Detect which cell encompasses the target text, then output its [x, y] center coordinate. 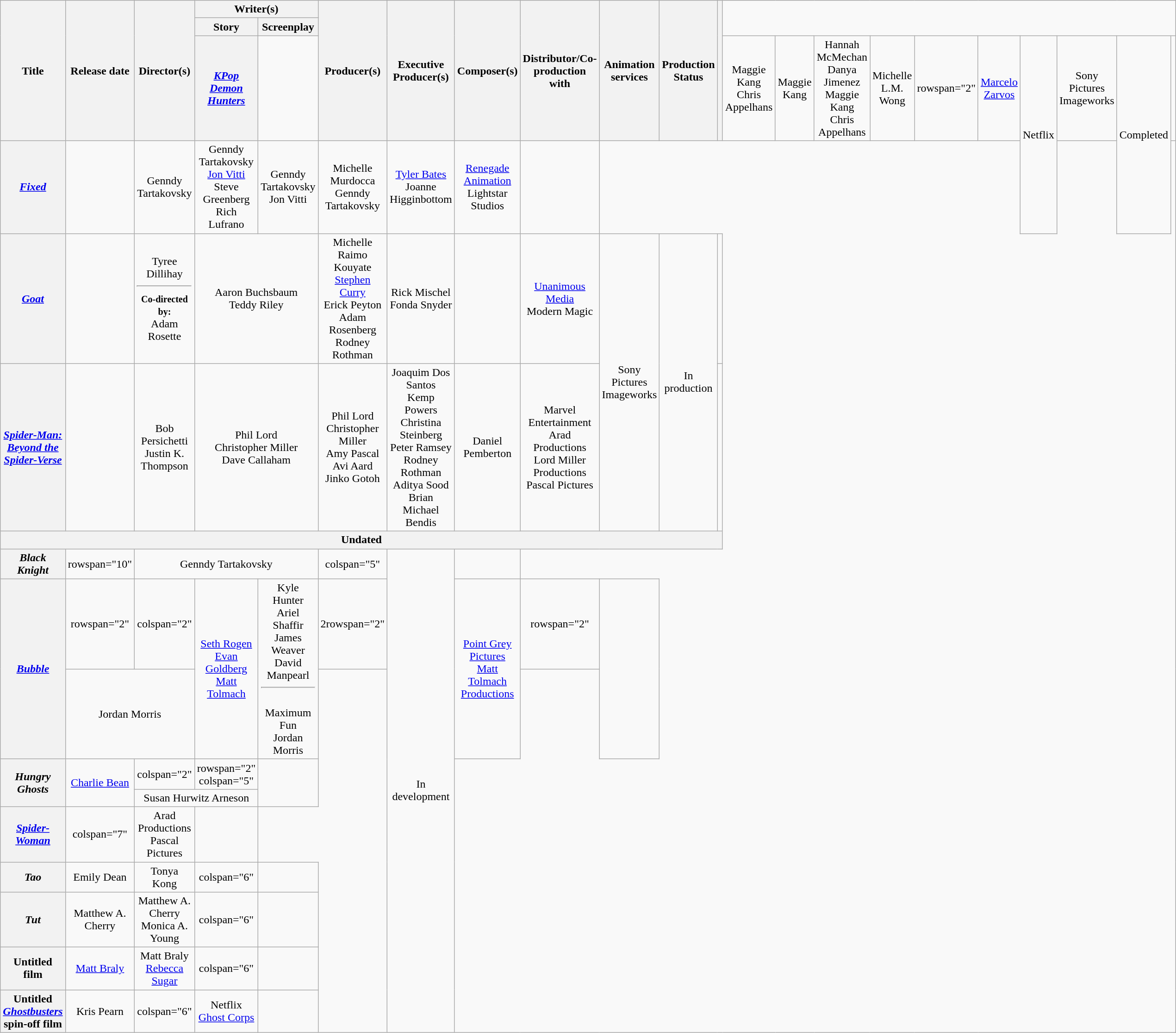
Bubble [33, 669]
Matt Braly [100, 969]
Hannah McMechanDanya JimenezMaggie KangChris Appelhans [842, 88]
In production [689, 382]
rowspan="2" colspan="5" [226, 774]
Hungry Ghosts [33, 783]
Netflix [1039, 134]
Renegade AnimationLightstar Studios [487, 187]
Tyler BatesJoanne Higginbottom [421, 187]
Title [33, 70]
Michelle L.M. Wong [892, 88]
NetflixGhost Corps [226, 1011]
Joaquim Dos SantosKemp PowersChristina SteinbergPeter RamseyRodney RothmanAditya SoodBrian Michael Bendis [421, 447]
Genndy TartakovskyJon VittiSteve GreenbergRich Lufrano [226, 187]
Animation services [629, 70]
Jordan Morris [130, 714]
Genndy TartakovskyJon Vitti [288, 187]
Maggie Kang [795, 88]
Kyle HunterAriel ShaffirJames WeaverDavid ManpearlMaximum FunJordan Morris [288, 669]
Composer(s) [487, 70]
Seth RogenEvan GoldbergMatt Tolmach [226, 669]
Spider-Man: Beyond the Spider-Verse [33, 447]
Phil LordChristopher MillerDave Callaham [256, 447]
Rick MischelFonda Snyder [421, 298]
Spider-Woman [33, 834]
Completed [1144, 134]
Charlie Bean [100, 783]
KPop Demon Hunters [226, 88]
colspan="7" [100, 834]
Daniel Pemberton [487, 447]
Aaron BuchsbaumTeddy Riley [256, 298]
Susan Hurwitz Arneson [196, 798]
rowspan="10" [100, 564]
Screenplay [288, 27]
Tao [33, 877]
Goat [33, 298]
In development [421, 791]
Undated [361, 540]
Untitled Ghostbusters spin-off film [33, 1011]
Black Knight [33, 564]
Matt BralyRebecca Sugar [165, 969]
Bob PersichettiJustin K. Thompson [165, 447]
Production Status [689, 70]
Arad ProductionsPascal Pictures [165, 834]
Untitled film [33, 969]
Matthew A. CherryMonica A. Young [165, 920]
Marcelo Zarvos [999, 88]
Marvel EntertainmentArad ProductionsLord Miller ProductionsPascal Pictures [560, 447]
Phil LordChristopher MillerAmy PascalAvi AardJinko Gotoh [353, 447]
colspan="5" [353, 564]
Matthew A. Cherry [100, 920]
Story [226, 27]
Point Grey PicturesMatt Tolmach Productions [487, 669]
2rowspan="2" [353, 624]
Producer(s) [353, 70]
Tyree DillihayCo-directed by:Adam Rosette [165, 298]
Fixed [33, 187]
Emily Dean [100, 877]
Kris Pearn [100, 1011]
Director(s) [165, 70]
Tut [33, 920]
Unanimous MediaModern Magic [560, 298]
Tonya Kong [165, 877]
Release date [100, 70]
Distributor/Co-production with [560, 70]
Maggie KangChris Appelhans [749, 88]
Executive Producer(s) [421, 70]
Michelle MurdoccaGenndy Tartakovsky [353, 187]
Michelle Raimo KouyateStephen CurryErick PeytonAdam RosenbergRodney Rothman [353, 298]
Writer(s) [256, 9]
